Search for the cell housing the specified text and yield its [x, y] center coordinate. 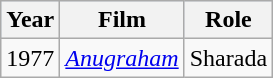
Role [228, 20]
Sharada [228, 58]
Anugraham [122, 58]
Film [122, 20]
1977 [30, 58]
Year [30, 20]
